Capture the cell that displays the provided text and extract its (x, y) central coordinate. 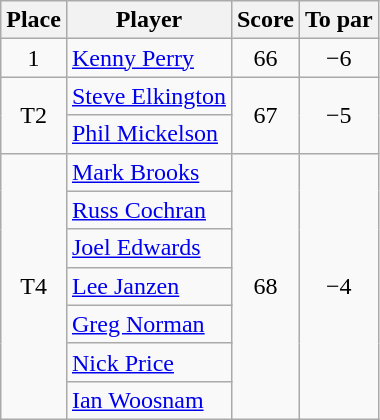
Player (148, 20)
68 (265, 286)
Lee Janzen (148, 286)
−4 (338, 286)
Ian Woosnam (148, 400)
To par (338, 20)
Score (265, 20)
T4 (34, 286)
Phil Mickelson (148, 134)
Steve Elkington (148, 96)
Nick Price (148, 362)
1 (34, 58)
Kenny Perry (148, 58)
66 (265, 58)
Place (34, 20)
Greg Norman (148, 324)
−6 (338, 58)
T2 (34, 115)
Joel Edwards (148, 248)
67 (265, 115)
Mark Brooks (148, 172)
−5 (338, 115)
Russ Cochran (148, 210)
